Return (X, Y) of the center of cell containing provided text 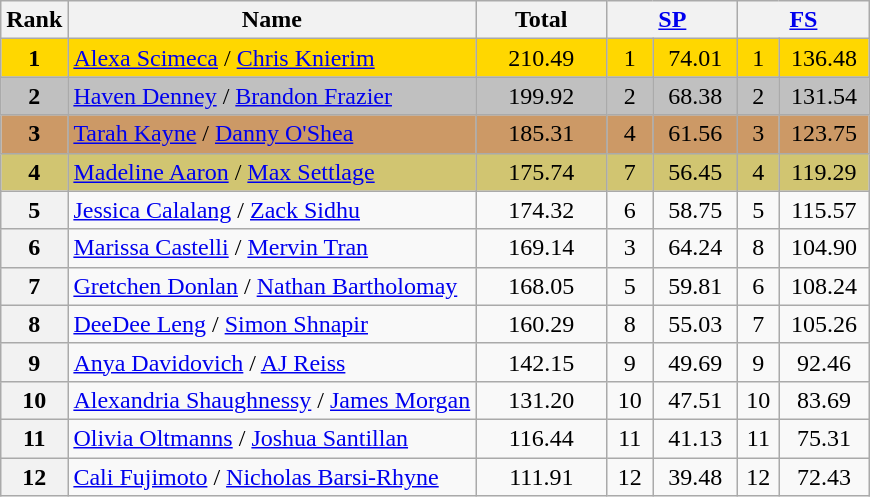
Alexandria Shaughnessy / James Morgan (272, 400)
123.75 (824, 134)
DeeDee Leng / Simon Shnapir (272, 324)
92.46 (824, 362)
131.20 (542, 400)
SP (672, 20)
Cali Fujimoto / Nicholas Barsi-Rhyne (272, 477)
58.75 (696, 210)
64.24 (696, 248)
174.32 (542, 210)
115.57 (824, 210)
169.14 (542, 248)
116.44 (542, 438)
119.29 (824, 172)
83.69 (824, 400)
Tarah Kayne / Danny O'Shea (272, 134)
160.29 (542, 324)
Madeline Aaron / Max Settlage (272, 172)
47.51 (696, 400)
74.01 (696, 58)
55.03 (696, 324)
39.48 (696, 477)
105.26 (824, 324)
FS (804, 20)
49.69 (696, 362)
Rank (34, 20)
Anya Davidovich / AJ Reiss (272, 362)
168.05 (542, 286)
108.24 (824, 286)
131.54 (824, 96)
175.74 (542, 172)
Alexa Scimeca / Chris Knierim (272, 58)
75.31 (824, 438)
Name (272, 20)
59.81 (696, 286)
68.38 (696, 96)
142.15 (542, 362)
Haven Denney / Brandon Frazier (272, 96)
Jessica Calalang / Zack Sidhu (272, 210)
104.90 (824, 248)
72.43 (824, 477)
Gretchen Donlan / Nathan Bartholomay (272, 286)
185.31 (542, 134)
Olivia Oltmanns / Joshua Santillan (272, 438)
56.45 (696, 172)
61.56 (696, 134)
41.13 (696, 438)
111.91 (542, 477)
199.92 (542, 96)
Total (542, 20)
210.49 (542, 58)
136.48 (824, 58)
Marissa Castelli / Mervin Tran (272, 248)
